Detect which cell encompasses the target text, then output its [X, Y] center coordinate. 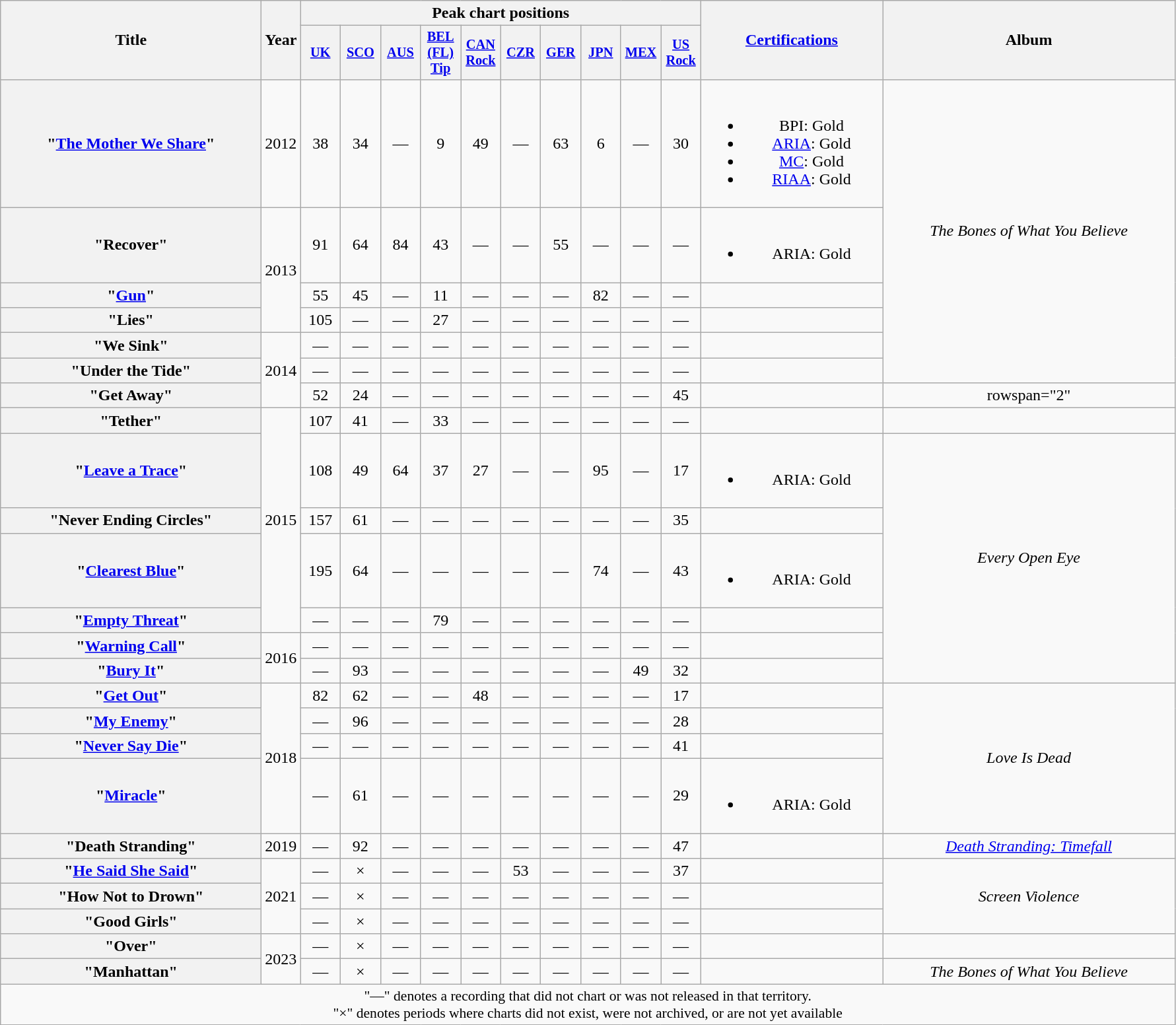
MEX [640, 53]
"Recover" [131, 246]
91 [321, 246]
Certifications [791, 40]
Love Is Dead [1029, 758]
"Over" [131, 946]
GER [561, 53]
"Death Stranding" [131, 846]
"Good Girls" [131, 921]
AUS [400, 53]
rowspan="2" [1029, 396]
BPI: GoldARIA: GoldMC: GoldRIAA: Gold [791, 143]
38 [321, 143]
52 [321, 396]
"Clearest Blue" [131, 571]
195 [321, 571]
"The Mother We Share" [131, 143]
47 [681, 846]
CZR [520, 53]
UK [321, 53]
24 [361, 396]
48 [481, 695]
2015 [281, 520]
"He Said She Said" [131, 871]
95 [601, 470]
"Never Say Die" [131, 746]
35 [681, 520]
"Bury It" [131, 670]
"My Enemy" [131, 721]
USRock [681, 53]
29 [681, 796]
Title [131, 40]
"Under the Tide" [131, 371]
11 [441, 295]
"Warning Call" [131, 645]
62 [361, 695]
107 [321, 421]
34 [361, 143]
2021 [281, 896]
157 [321, 520]
JPN [601, 53]
33 [441, 421]
"We Sink" [131, 345]
"Gun" [131, 295]
"How Not to Drown" [131, 896]
32 [681, 670]
BEL(FL)Tip [441, 53]
2012 [281, 143]
Every Open Eye [1029, 558]
"Get Out" [131, 695]
"Miracle" [131, 796]
79 [441, 620]
"Get Away" [131, 396]
105 [321, 320]
74 [601, 571]
108 [321, 470]
"Never Ending Circles" [131, 520]
Year [281, 40]
SCO [361, 53]
2016 [281, 658]
30 [681, 143]
CANRock [481, 53]
53 [520, 871]
Peak chart positions [501, 13]
"Tether" [131, 421]
96 [361, 721]
28 [681, 721]
63 [561, 143]
Death Stranding: Timefall [1029, 846]
"Leave a Trace" [131, 470]
"Manhattan" [131, 972]
92 [361, 846]
6 [601, 143]
"Lies" [131, 320]
"Empty Threat" [131, 620]
2013 [281, 271]
9 [441, 143]
93 [361, 670]
Album [1029, 40]
2019 [281, 846]
2018 [281, 758]
Screen Violence [1029, 896]
84 [400, 246]
2014 [281, 371]
2023 [281, 959]
